Output the (X, Y) coordinate of the center of the cell containing the given text.  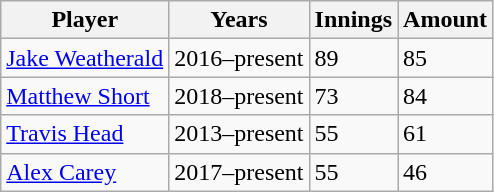
2017–present (239, 172)
Alex Carey (85, 172)
73 (353, 96)
2016–present (239, 58)
Player (85, 20)
89 (353, 58)
Years (239, 20)
46 (446, 172)
61 (446, 134)
85 (446, 58)
Matthew Short (85, 96)
Innings (353, 20)
Jake Weatherald (85, 58)
2018–present (239, 96)
Amount (446, 20)
2013–present (239, 134)
84 (446, 96)
Travis Head (85, 134)
